Detect which cell encompasses the target text, then output its [x, y] center coordinate. 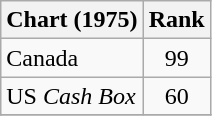
Rank [176, 20]
Chart (1975) [72, 20]
US Cash Box [72, 96]
99 [176, 58]
Canada [72, 58]
60 [176, 96]
